Provide the [X, Y] coordinate of the cell's center where the given text is located.  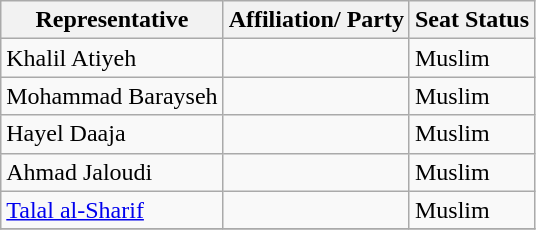
Khalil Atiyeh [112, 58]
Talal al-Sharif [112, 210]
Representative [112, 20]
Mohammad Barayseh [112, 96]
Ahmad Jaloudi [112, 172]
Affiliation/ Party [316, 20]
Seat Status [472, 20]
Hayel Daaja [112, 134]
